Output the [x, y] coordinate of the center of the cell containing the given text.  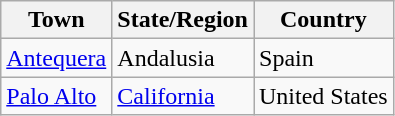
United States [324, 96]
California [183, 96]
Andalusia [183, 58]
Spain [324, 58]
Town [56, 20]
Palo Alto [56, 96]
Antequera [56, 58]
State/Region [183, 20]
Country [324, 20]
